For the text-containing cell, return its midpoint in [x, y] coordinate format. 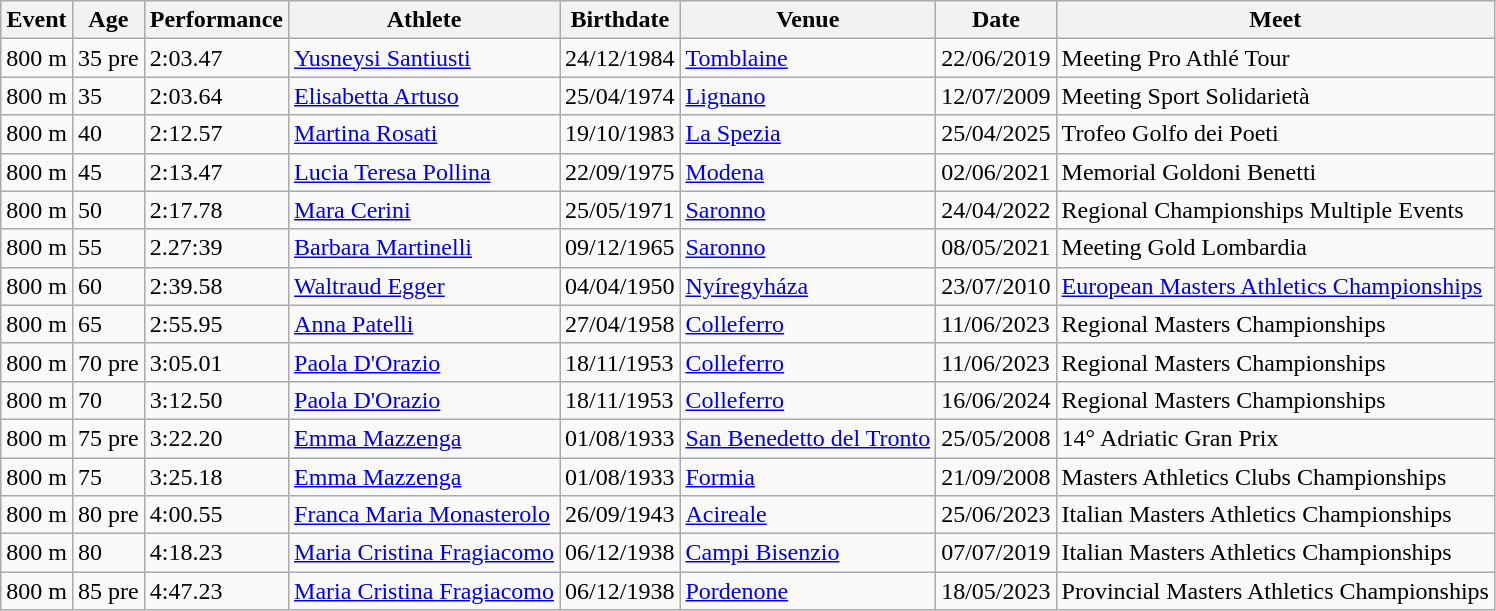
35 [108, 96]
Meet [1275, 20]
Performance [216, 20]
Meeting Gold Lombardia [1275, 248]
Meeting Pro Athlé Tour [1275, 58]
Event [37, 20]
23/07/2010 [996, 286]
Barbara Martinelli [424, 248]
3:05.01 [216, 362]
22/09/1975 [620, 172]
Athlete [424, 20]
2:17.78 [216, 210]
Modena [808, 172]
35 pre [108, 58]
European Masters Athletics Championships [1275, 286]
60 [108, 286]
25/06/2023 [996, 515]
26/09/1943 [620, 515]
04/04/1950 [620, 286]
2.27:39 [216, 248]
Waltraud Egger [424, 286]
Pordenone [808, 591]
Lignano [808, 96]
Age [108, 20]
Regional Championships Multiple Events [1275, 210]
Formia [808, 477]
70 [108, 400]
Martina Rosati [424, 134]
25/04/1974 [620, 96]
25/05/2008 [996, 438]
Mara Cerini [424, 210]
2:55.95 [216, 324]
Meeting Sport Solidarietà [1275, 96]
Tomblaine [808, 58]
24/04/2022 [996, 210]
12/07/2009 [996, 96]
Acireale [808, 515]
25/04/2025 [996, 134]
4:47.23 [216, 591]
Nyíregyháza [808, 286]
Anna Patelli [424, 324]
2:12.57 [216, 134]
Yusneysi Santiusti [424, 58]
55 [108, 248]
4:18.23 [216, 553]
24/12/1984 [620, 58]
Lucia Teresa Pollina [424, 172]
2:03.47 [216, 58]
40 [108, 134]
La Spezia [808, 134]
25/05/1971 [620, 210]
65 [108, 324]
2:03.64 [216, 96]
Provincial Masters Athletics Championships [1275, 591]
08/05/2021 [996, 248]
75 pre [108, 438]
45 [108, 172]
80 pre [108, 515]
2:13.47 [216, 172]
Memorial Goldoni Benetti [1275, 172]
75 [108, 477]
Trofeo Golfo dei Poeti [1275, 134]
09/12/1965 [620, 248]
2:39.58 [216, 286]
50 [108, 210]
Elisabetta Artuso [424, 96]
70 pre [108, 362]
Venue [808, 20]
14° Adriatic Gran Prix [1275, 438]
Date [996, 20]
Masters Athletics Clubs Championships [1275, 477]
18/05/2023 [996, 591]
16/06/2024 [996, 400]
3:25.18 [216, 477]
85 pre [108, 591]
Campi Bisenzio [808, 553]
02/06/2021 [996, 172]
Franca Maria Monasterolo [424, 515]
21/09/2008 [996, 477]
4:00.55 [216, 515]
Birthdate [620, 20]
San Benedetto del Tronto [808, 438]
22/06/2019 [996, 58]
80 [108, 553]
19/10/1983 [620, 134]
3:22.20 [216, 438]
27/04/1958 [620, 324]
3:12.50 [216, 400]
07/07/2019 [996, 553]
